From the cell containing the given text, extract its center point as (X, Y) coordinate. 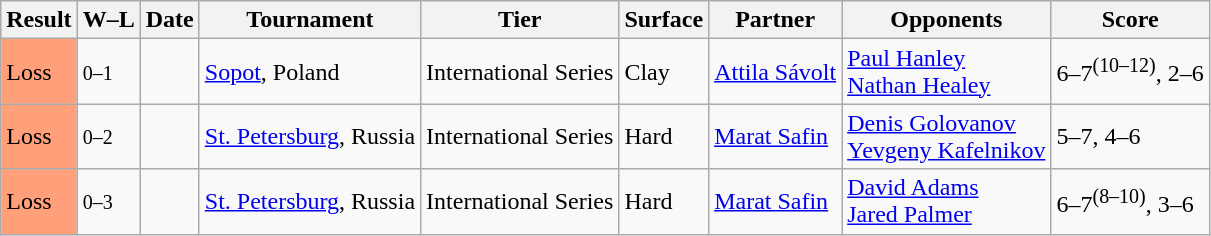
Paul Hanley Nathan Healey (946, 72)
Denis Golovanov Yevgeny Kafelnikov (946, 136)
David Adams Jared Palmer (946, 202)
Partner (776, 20)
Clay (664, 72)
0–1 (108, 72)
Result (39, 20)
0–2 (108, 136)
6–7(8–10), 3–6 (1130, 202)
Opponents (946, 20)
Attila Sávolt (776, 72)
0–3 (108, 202)
W–L (108, 20)
Surface (664, 20)
Date (170, 20)
5–7, 4–6 (1130, 136)
6–7(10–12), 2–6 (1130, 72)
Tournament (310, 20)
Tier (520, 20)
Score (1130, 20)
Sopot, Poland (310, 72)
